Provide the (X, Y) coordinate of the cell's center where the given text is located.  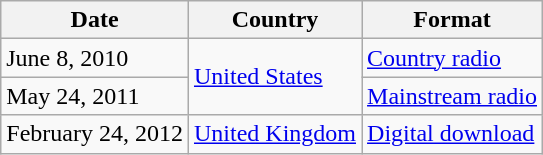
Format (452, 20)
United States (274, 77)
Date (95, 20)
Country radio (452, 58)
Digital download (452, 134)
United Kingdom (274, 134)
June 8, 2010 (95, 58)
May 24, 2011 (95, 96)
Country (274, 20)
Mainstream radio (452, 96)
February 24, 2012 (95, 134)
